Locate the cell with the specified text and output its (x, y) center coordinate. 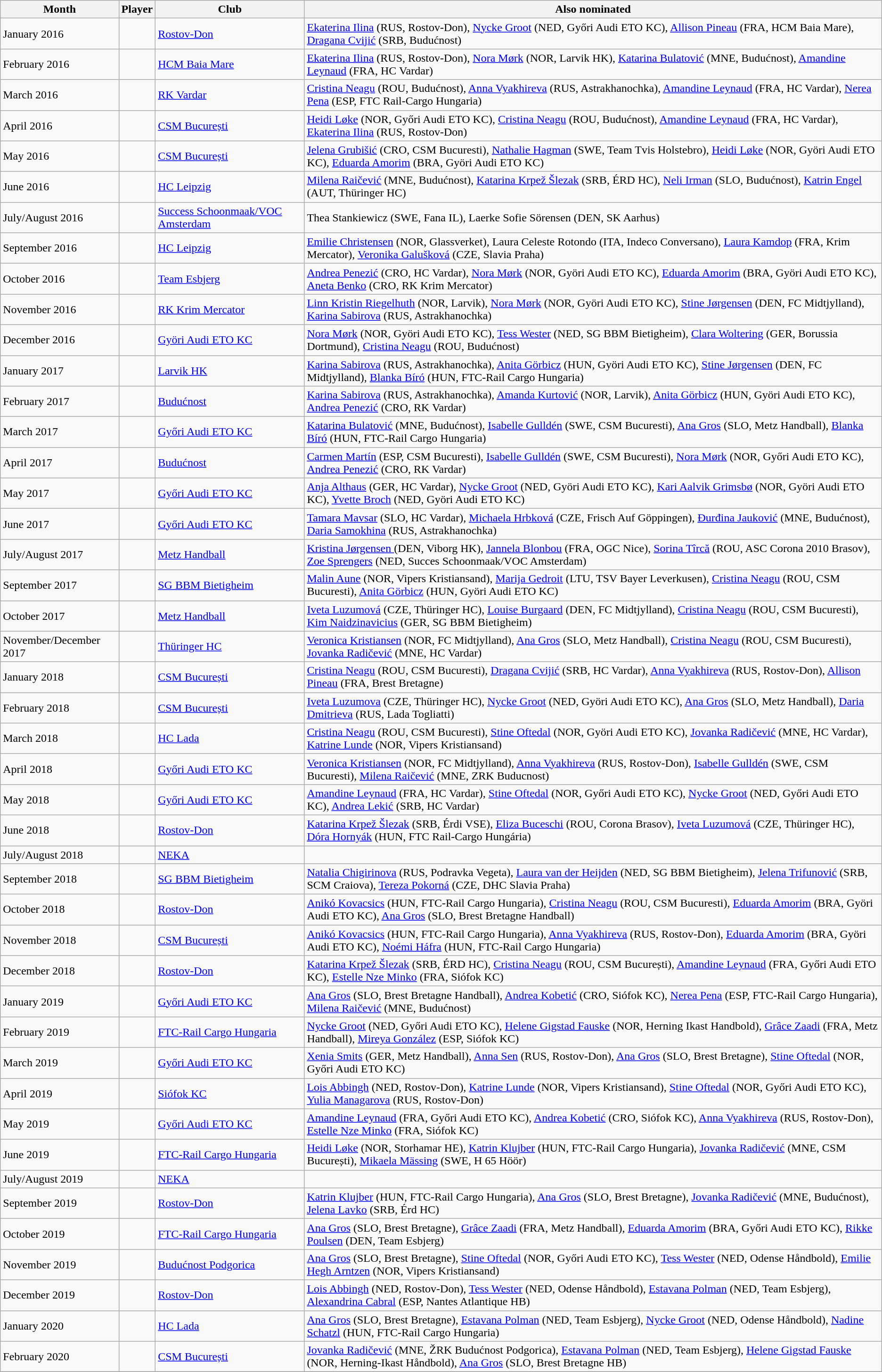
Katrin Klujber (HUN, FTC-Rail Cargo Hungaria), Ana Gros (SLO, Brest Bretagne), Jovanka Radičević (MNE, Budućnost), Jelena Lavko (SRB, Érd HC) (593, 1203)
June 2016 (59, 187)
July/August 2019 (59, 1179)
March 2019 (59, 1063)
Larvik HK (230, 370)
June 2019 (59, 1155)
February 2019 (59, 1032)
June 2017 (59, 524)
November/December 2017 (59, 646)
June 2018 (59, 830)
April 2017 (59, 463)
Karina Sabirova (RUS, Astrakhanochka), Amanda Kurtović (NOR, Larvik), Anita Görbicz (HUN, Györi Audi ETO KC), Andrea Penezić (CRO, RK Vardar) (593, 401)
Andrea Penezić (CRO, HC Vardar), Nora Mørk (NOR, Györi Audi ETO KC), Eduarda Amorim (BRA, Györi Audi ETO KC), Aneta Benko (CRO, RK Krim Mercator) (593, 279)
Milena Raičević (MNE, Budućnost), Katarina Krpež Šlezak (SRB, ÉRD HC), Neli Irman (SLO, Budućnost), Katrin Engel (AUT, Thüringer HC) (593, 187)
Amandine Leynaud (FRA, HC Vardar), Stine Oftedal (NOR, Győri Audi ETO KC), Nycke Groot (NED, Győri Audi ETO KC), Andrea Lekić (SRB, HC Vardar) (593, 800)
Ekaterina Ilina (RUS, Rostov-Don), Nora Mørk (NOR, Larvik HK), Katarina Bulatović (MNE, Budućnost), Amandine Leynaud (FRA, HC Vardar) (593, 64)
January 2020 (59, 1325)
April 2016 (59, 125)
Club (230, 9)
October 2017 (59, 616)
October 2016 (59, 279)
RK Krim Mercator (230, 309)
Month (59, 9)
Also nominated (593, 9)
Györi Audi ETO KC (230, 340)
December 2019 (59, 1295)
May 2019 (59, 1124)
Success Schoonmaak/VOC Amsterdam (230, 218)
May 2016 (59, 156)
Budućnost Podgorica (230, 1264)
February 2016 (59, 64)
November 2018 (59, 940)
December 2018 (59, 971)
Amandine Leynaud (FRA, Győri Audi ETO KC), Andrea Kobetić (CRO, Siófok KC), Anna Vyakhireva (RUS, Rostov-Don), Estelle Nze Minko (FRA, Siófok KC) (593, 1124)
February 2017 (59, 401)
April 2019 (59, 1094)
February 2020 (59, 1356)
Veronica Kristiansen (NOR, FC Midtjylland), Ana Gros (SLO, Metz Handball), Cristina Neagu (ROU, CSM Bucuresti), Jovanka Radičević (MNE, HC Vardar) (593, 646)
Ekaterina Ilina (RUS, Rostov-Don), Nycke Groot (NED, Győri Audi ETO KC), Allison Pineau (FRA, HCM Baia Mare), Dragana Cvijić (SRB, Budućnost) (593, 34)
Ana Gros (SLO, Brest Bretagne), Grâce Zaadi (FRA, Metz Handball), Eduarda Amorim (BRA, Győri Audi ETO KC), Rikke Poulsen (DEN, Team Esbjerg) (593, 1234)
October 2019 (59, 1234)
Thea Stankiewicz (SWE, Fana IL), Laerke Sofie Sörensen (DEN, SK Aarhus) (593, 218)
HCM Baia Mare (230, 64)
November 2019 (59, 1264)
July/August 2016 (59, 218)
Cristina Neagu (ROU, CSM Bucuresti), Dragana Cvijić (SRB, HC Vardar), Anna Vyakhireva (RUS, Rostov-Don), Allison Pineau (FRA, Brest Bretagne) (593, 677)
Xenia Smits (GER, Metz Handball), Anna Sen (RUS, Rostov-Don), Ana Gros (SLO, Brest Bretagne), Stine Oftedal (NOR, Győri Audi ETO KC) (593, 1063)
July/August 2018 (59, 855)
May 2018 (59, 800)
RK Vardar (230, 95)
Katarina Bulatović (MNE, Budućnost), Isabelle Gulldén (SWE, CSM Bucuresti), Ana Gros (SLO, Metz Handball), Blanka Bíró (HUN, FTC-Rail Cargo Hungaria) (593, 432)
Iveta Luzumova (CZE, Thüringer HC), Nycke Groot (NED, Györi Audi ETO KC), Ana Gros (SLO, Metz Handball), Daria Dmitrieva (RUS, Lada Togliatti) (593, 707)
July/August 2017 (59, 555)
November 2016 (59, 309)
March 2016 (59, 95)
September 2019 (59, 1203)
Ana Gros (SLO, Brest Bretagne Handball), Andrea Kobetić (CRO, Siófok KC), Nerea Pena (ESP, FTC-Rail Cargo Hungaria), Milena Raičević (MNE, Budućnost) (593, 1001)
February 2018 (59, 707)
March 2017 (59, 432)
September 2016 (59, 248)
January 2018 (59, 677)
Siófok KC (230, 1094)
May 2017 (59, 494)
Lois Abbingh (NED, Rostov-Don), Katrine Lunde (NOR, Vipers Kristiansand), Stine Oftedal (NOR, Győri Audi ETO KC), Yulia Managarova (RUS, Rostov-Don) (593, 1094)
Cristina Neagu (ROU, Budućnost), Anna Vyakhireva (RUS, Astrakhanochka), Amandine Leynaud (FRA, HC Vardar), Nerea Pena (ESP, FTC Rail-Cargo Hungaria) (593, 95)
Heidi Løke (NOR, Győri Audi ETO KC), Cristina Neagu (ROU, Budućnost), Amandine Leynaud (FRA, HC Vardar), Ekaterina Ilina (RUS, Rostov-Don) (593, 125)
January 2017 (59, 370)
Thüringer HC (230, 646)
December 2016 (59, 340)
Nora Mørk (NOR, Györi Audi ETO KC), Tess Wester (NED, SG BBM Bietigheim), Clara Woltering (GER, Borussia Dortmund), Cristina Neagu (ROU, Budućnost) (593, 340)
Player (137, 9)
September 2017 (59, 585)
March 2018 (59, 739)
April 2018 (59, 769)
September 2018 (59, 879)
October 2018 (59, 910)
Carmen Martín (ESP, CSM Bucuresti), Isabelle Gulldén (SWE, CSM Bucuresti), Nora Mørk (NOR, Győri Audi ETO KC), Andrea Penezić (CRO, RK Vardar) (593, 463)
January 2016 (59, 34)
January 2019 (59, 1001)
Team Esbjerg (230, 279)
